Pinpoint the cell where the given text exists, returning its [x, y] midpoint coordinate. 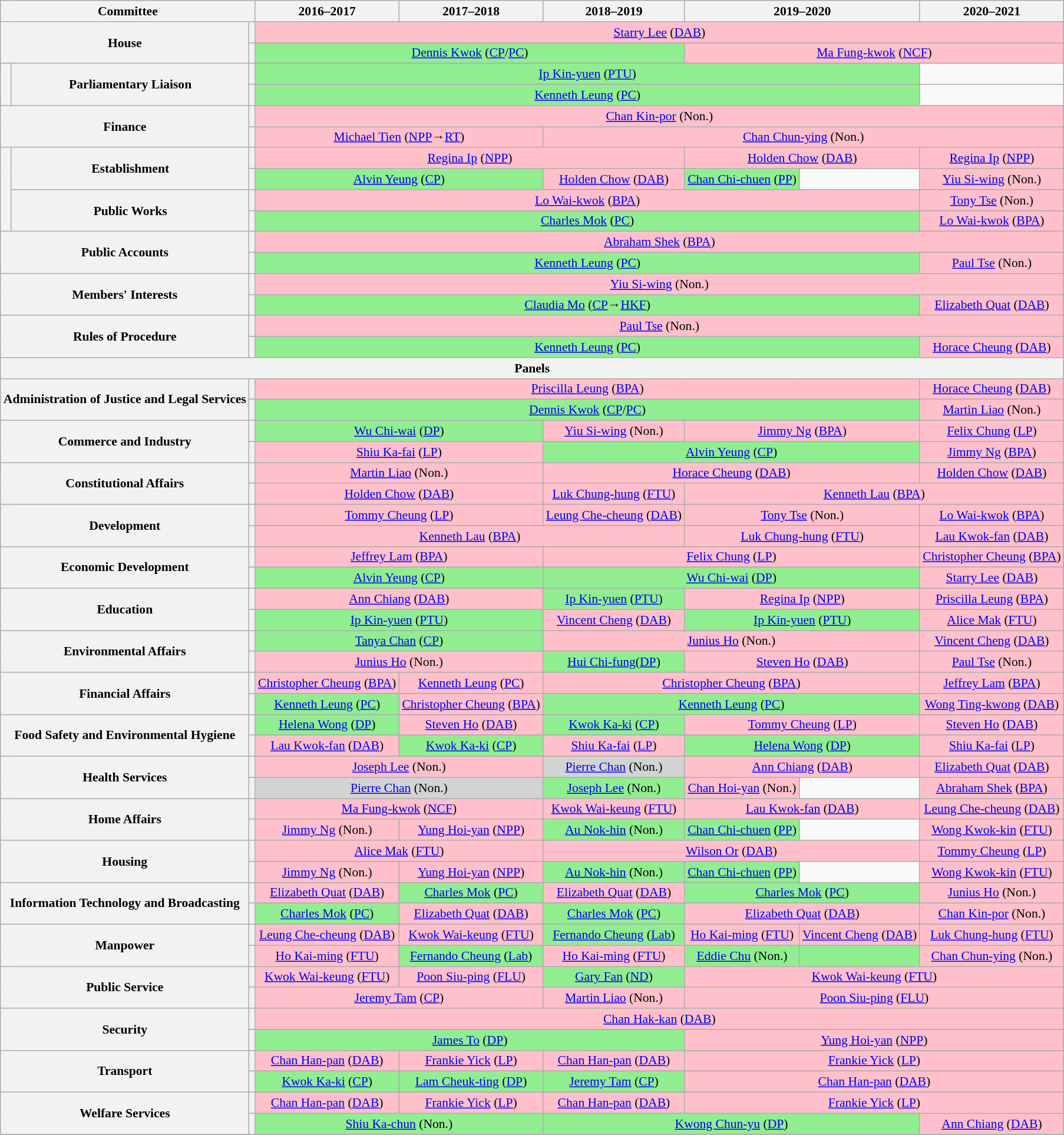
2016–2017 [327, 11]
James To (DP) [470, 1040]
Hui Chi-fung(DP) [614, 662]
Education [125, 609]
Lam Cheuk-ting (DP) [471, 1082]
Food Safety and Environmental Hygiene [125, 735]
Michael Tien (NPP→RT) [399, 137]
Wong Ting-kwong (DAB) [992, 704]
Administration of Justice and Legal Services [125, 400]
2018–2019 [614, 11]
Welfare Services [125, 1114]
Members' Interests [125, 295]
Wilson Or (DAB) [732, 851]
Panels [533, 368]
Rules of Procedure [125, 337]
Commerce and Industry [125, 442]
Chan Hoi-yan (Non.) [742, 788]
Committee [128, 11]
Gary Fan (ND) [614, 977]
Public Works [130, 211]
Kwong Chun-yu (DP) [732, 1124]
Economic Development [125, 567]
Home Affairs [125, 819]
Chan Hak-kan (DAB) [660, 1019]
House [125, 42]
Claudia Mo (CP→HKF) [587, 305]
2017–2018 [471, 11]
Development [125, 526]
2019–2020 [802, 11]
Housing [125, 862]
Health Services [125, 778]
Constitutional Affairs [125, 483]
Financial Affairs [125, 693]
Establishment [130, 169]
Tanya Chan (CP) [399, 641]
Public Accounts [125, 252]
Environmental Affairs [125, 652]
Transport [125, 1071]
Eddie Chu (Non.) [742, 956]
2020–2021 [992, 11]
Public Service [125, 988]
Finance [125, 126]
Parliamentary Liaison [130, 85]
Manpower [125, 945]
Information Technology and Broadcasting [125, 903]
Shiu Ka-chun (Non.) [399, 1124]
Security [125, 1029]
